Pinpoint the cell where the given text exists, returning its (x, y) midpoint coordinate. 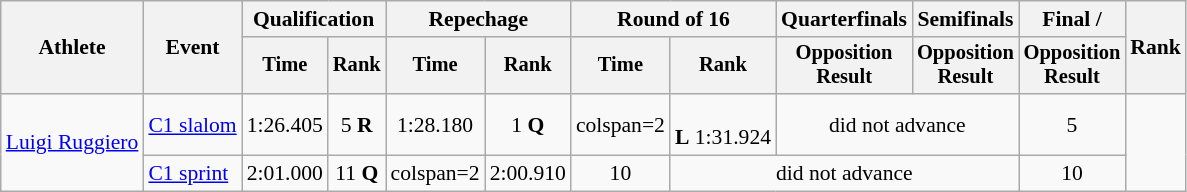
1:28.180 (436, 124)
5 R (357, 124)
1 Q (528, 124)
Event (192, 48)
Luigi Ruggiero (72, 142)
Semifinals (966, 19)
2:00.910 (528, 174)
Final / (1072, 19)
Athlete (72, 48)
Repechage (478, 19)
Qualification (314, 19)
5 (1072, 124)
C1 sprint (192, 174)
1:26.405 (285, 124)
2:01.000 (285, 174)
C1 slalom (192, 124)
Round of 16 (674, 19)
Quarterfinals (844, 19)
11 Q (357, 174)
L 1:31.924 (723, 124)
